Search for the cell housing the specified text and yield its [x, y] center coordinate. 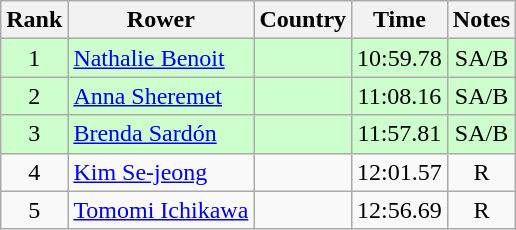
3 [34, 134]
Brenda Sardón [161, 134]
Rower [161, 20]
12:01.57 [400, 172]
5 [34, 210]
Notes [481, 20]
1 [34, 58]
Nathalie Benoit [161, 58]
12:56.69 [400, 210]
Rank [34, 20]
Tomomi Ichikawa [161, 210]
11:08.16 [400, 96]
4 [34, 172]
11:57.81 [400, 134]
2 [34, 96]
Country [303, 20]
Kim Se-jeong [161, 172]
10:59.78 [400, 58]
Time [400, 20]
Anna Sheremet [161, 96]
